Provide the (X, Y) coordinate of the cell's center where the given text is located.  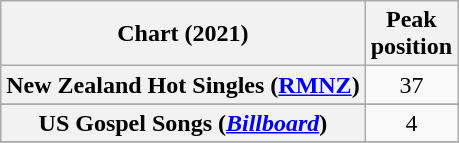
New Zealand Hot Singles (RMNZ) (183, 85)
37 (411, 85)
4 (411, 123)
Chart (2021) (183, 34)
Peakposition (411, 34)
US Gospel Songs (Billboard) (183, 123)
